Determine the (X, Y) coordinate at the center of the cell enclosing the given text.  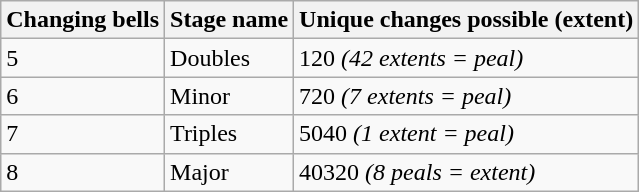
40320 (8 peals = extent) (466, 172)
Minor (230, 96)
Doubles (230, 58)
6 (83, 96)
Major (230, 172)
Unique changes possible (extent) (466, 20)
7 (83, 134)
5 (83, 58)
Stage name (230, 20)
8 (83, 172)
120 (42 extents = peal) (466, 58)
Triples (230, 134)
5040 (1 extent = peal) (466, 134)
Changing bells (83, 20)
720 (7 extents = peal) (466, 96)
